Return the (X, Y) coordinate for the center point of the cell that contains the specified text.  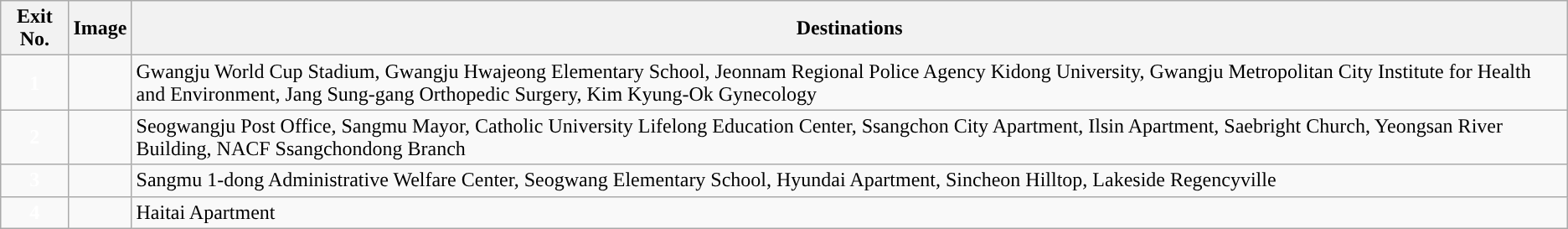
Haitai Apartment (849, 212)
3 (35, 180)
2 (35, 138)
Destinations (849, 29)
1 (35, 82)
Sangmu 1-dong Administrative Welfare Center, Seogwang Elementary School, Hyundai Apartment, Sincheon Hilltop, Lakeside Regencyville (849, 180)
Exit No. (35, 29)
4 (35, 212)
Image (101, 29)
